Identify which cell holds the provided text, then report its (x, y) central coordinate. 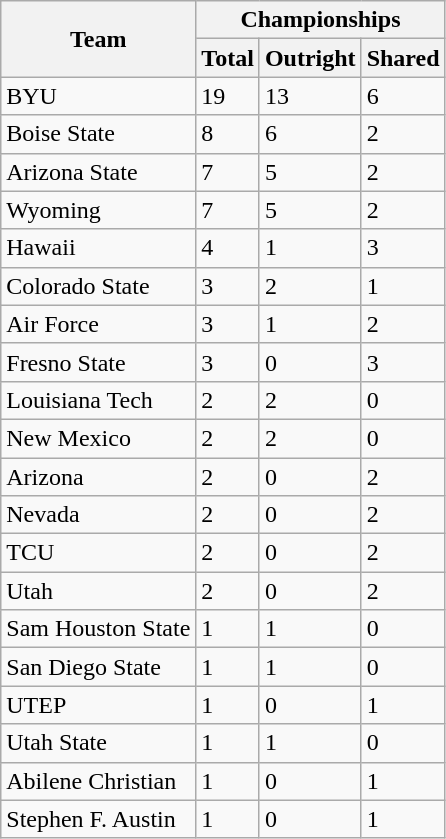
Championships (320, 20)
San Diego State (98, 667)
Outright (310, 58)
4 (228, 248)
Air Force (98, 324)
13 (310, 96)
UTEP (98, 705)
Colorado State (98, 286)
New Mexico (98, 438)
BYU (98, 96)
19 (228, 96)
Team (98, 39)
Wyoming (98, 210)
Stephen F. Austin (98, 819)
Abilene Christian (98, 781)
Arizona (98, 477)
Utah (98, 591)
Nevada (98, 515)
Shared (403, 58)
Fresno State (98, 362)
Louisiana Tech (98, 400)
Utah State (98, 743)
Hawaii (98, 248)
Arizona State (98, 172)
Total (228, 58)
Sam Houston State (98, 629)
8 (228, 134)
TCU (98, 553)
Boise State (98, 134)
